Return the (X, Y) coordinate for the center point of the cell that contains the specified text.  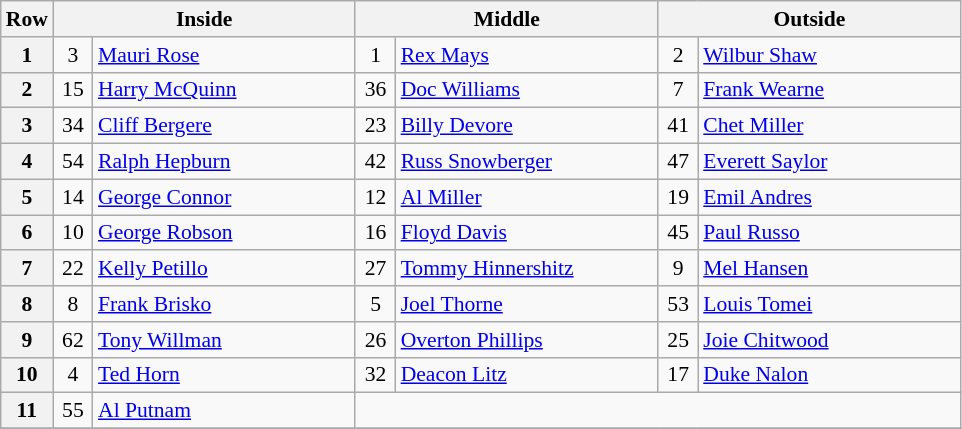
Everett Saylor (829, 162)
17 (678, 375)
25 (678, 340)
11 (27, 411)
Billy Devore (527, 126)
Ralph Hepburn (224, 162)
Deacon Litz (527, 375)
Russ Snowberger (527, 162)
53 (678, 304)
Joel Thorne (527, 304)
23 (375, 126)
Emil Andres (829, 197)
Frank Wearne (829, 90)
26 (375, 340)
Wilbur Shaw (829, 55)
Al Putnam (224, 411)
54 (73, 162)
19 (678, 197)
Chet Miller (829, 126)
12 (375, 197)
George Robson (224, 233)
42 (375, 162)
Tony Willman (224, 340)
Duke Nalon (829, 375)
36 (375, 90)
16 (375, 233)
Overton Phillips (527, 340)
41 (678, 126)
Row (27, 19)
Cliff Bergere (224, 126)
Joie Chitwood (829, 340)
Outside (810, 19)
32 (375, 375)
Kelly Petillo (224, 269)
Harry McQuinn (224, 90)
55 (73, 411)
Rex Mays (527, 55)
Al Miller (527, 197)
Mauri Rose (224, 55)
Inside (204, 19)
14 (73, 197)
15 (73, 90)
Louis Tomei (829, 304)
Frank Brisko (224, 304)
Tommy Hinnershitz (527, 269)
62 (73, 340)
Doc Williams (527, 90)
Ted Horn (224, 375)
Middle (506, 19)
Paul Russo (829, 233)
George Connor (224, 197)
45 (678, 233)
27 (375, 269)
Mel Hansen (829, 269)
34 (73, 126)
Floyd Davis (527, 233)
22 (73, 269)
47 (678, 162)
6 (27, 233)
